Provide the [x, y] coordinate of the cell's center where the given text is located.  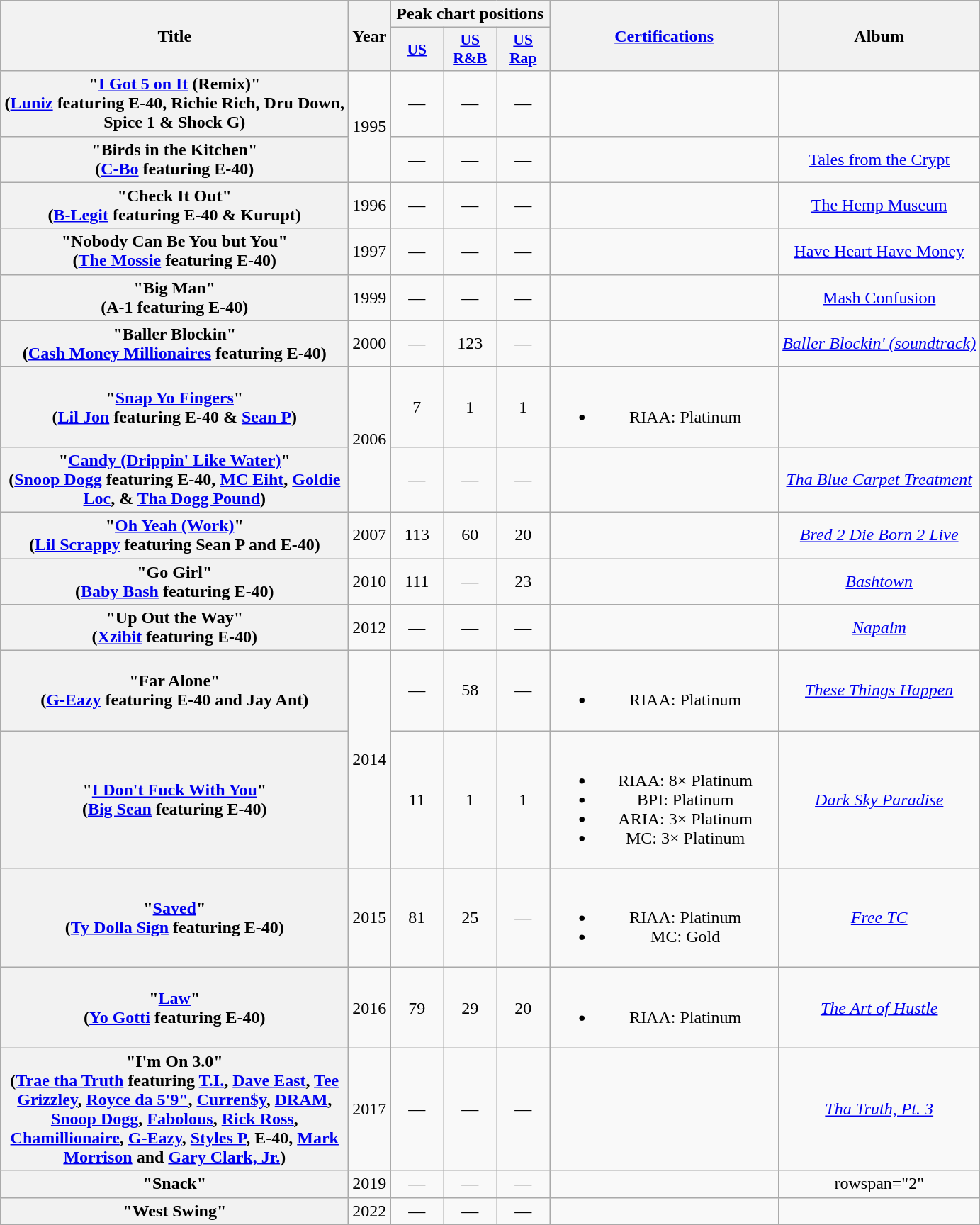
Year [370, 35]
"Nobody Can Be You but You" (The Mossie featuring E-40) [174, 251]
The Art of Hustle [879, 1008]
2022 [370, 1211]
2019 [370, 1184]
Title [174, 35]
Bashtown [879, 581]
Tha Blue Carpet Treatment [879, 479]
"Go Girl"(Baby Bash featuring E-40) [174, 581]
23 [523, 581]
29 [471, 1008]
US [417, 50]
81 [417, 918]
"Law"(Yo Gotti featuring E-40) [174, 1008]
25 [471, 918]
79 [417, 1008]
Dark Sky Paradise [879, 800]
2007 [370, 535]
"Oh Yeah (Work)"(Lil Scrappy featuring Sean P and E-40) [174, 535]
"Big Man" (A-1 featuring E-40) [174, 298]
rowspan="2" [879, 1184]
RIAA: PlatinumMC: Gold [665, 918]
2006 [370, 440]
113 [417, 535]
"Check It Out" (B-Legit featuring E-40 & Kurupt) [174, 206]
"Far Alone"(G-Eazy featuring E-40 and Jay Ant) [174, 690]
2012 [370, 628]
Baller Blockin' (soundtrack) [879, 343]
1999 [370, 298]
Peak chart positions [471, 14]
"Snack" [174, 1184]
2015 [370, 918]
111 [417, 581]
1995 [370, 126]
The Hemp Museum [879, 206]
"Baller Blockin"(Cash Money Millionaires featuring E-40) [174, 343]
2010 [370, 581]
1997 [370, 251]
2000 [370, 343]
These Things Happen [879, 690]
2016 [370, 1008]
Have Heart Have Money [879, 251]
Napalm [879, 628]
"Candy (Drippin' Like Water)"(Snoop Dogg featuring E-40, MC Eiht, Goldie Loc, & Tha Dogg Pound) [174, 479]
60 [471, 535]
"Birds in the Kitchen" (C-Bo featuring E-40) [174, 159]
Album [879, 35]
Tha Truth, Pt. 3 [879, 1109]
Free TC [879, 918]
Bred 2 Die Born 2 Live [879, 535]
2014 [370, 760]
"I Got 5 on It (Remix)"(Luniz featuring E-40, Richie Rich, Dru Down, Spice 1 & Shock G) [174, 104]
RIAA: 8× PlatinumBPI: PlatinumARIA: 3× PlatinumMC: 3× Platinum [665, 800]
"I Don't Fuck With You"(Big Sean featuring E-40) [174, 800]
"Up Out the Way"(Xzibit featuring E-40) [174, 628]
Certifications [665, 35]
Mash Confusion [879, 298]
"West Swing" [174, 1211]
"Saved"(Ty Dolla Sign featuring E-40) [174, 918]
58 [471, 690]
11 [417, 800]
USRap [523, 50]
"Snap Yo Fingers"(Lil Jon featuring E-40 & Sean P) [174, 407]
123 [471, 343]
7 [417, 407]
Tales from the Crypt [879, 159]
2017 [370, 1109]
US R&B [471, 50]
1996 [370, 206]
